From the cell containing the given text, extract its center point as (x, y) coordinate. 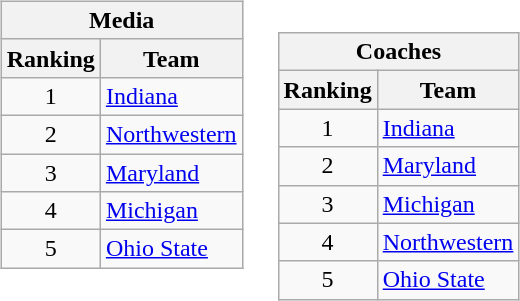
Media (122, 20)
Coaches (398, 52)
